Determine the (X, Y) coordinate at the center of the cell enclosing the given text.  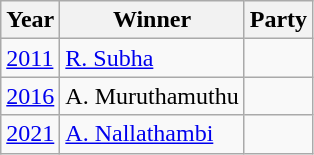
2016 (30, 96)
Party (278, 20)
Year (30, 20)
Winner (152, 20)
A. Nallathambi (152, 134)
2011 (30, 58)
A. Muruthamuthu (152, 96)
R. Subha (152, 58)
2021 (30, 134)
